Locate the cell with the specified text and output its [x, y] center coordinate. 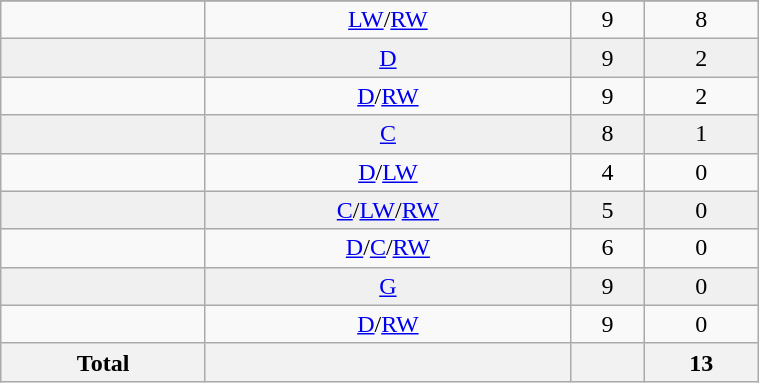
D/LW [388, 172]
1 [702, 134]
D [388, 58]
C/LW/RW [388, 210]
5 [607, 210]
G [388, 286]
Total [104, 362]
LW/RW [388, 20]
D/C/RW [388, 248]
4 [607, 172]
6 [607, 248]
C [388, 134]
13 [702, 362]
